Capture the cell that displays the provided text and extract its (x, y) central coordinate. 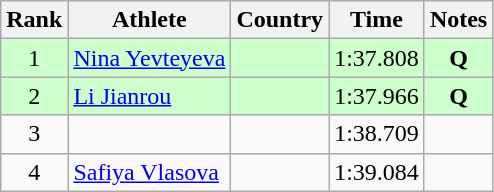
1 (34, 58)
Rank (34, 20)
2 (34, 96)
Athlete (150, 20)
Li Jianrou (150, 96)
1:37.966 (377, 96)
Safiya Vlasova (150, 172)
1:39.084 (377, 172)
Nina Yevteyeva (150, 58)
3 (34, 134)
Country (280, 20)
1:37.808 (377, 58)
Notes (458, 20)
Time (377, 20)
1:38.709 (377, 134)
4 (34, 172)
